For the text-containing cell, return its midpoint in [x, y] coordinate format. 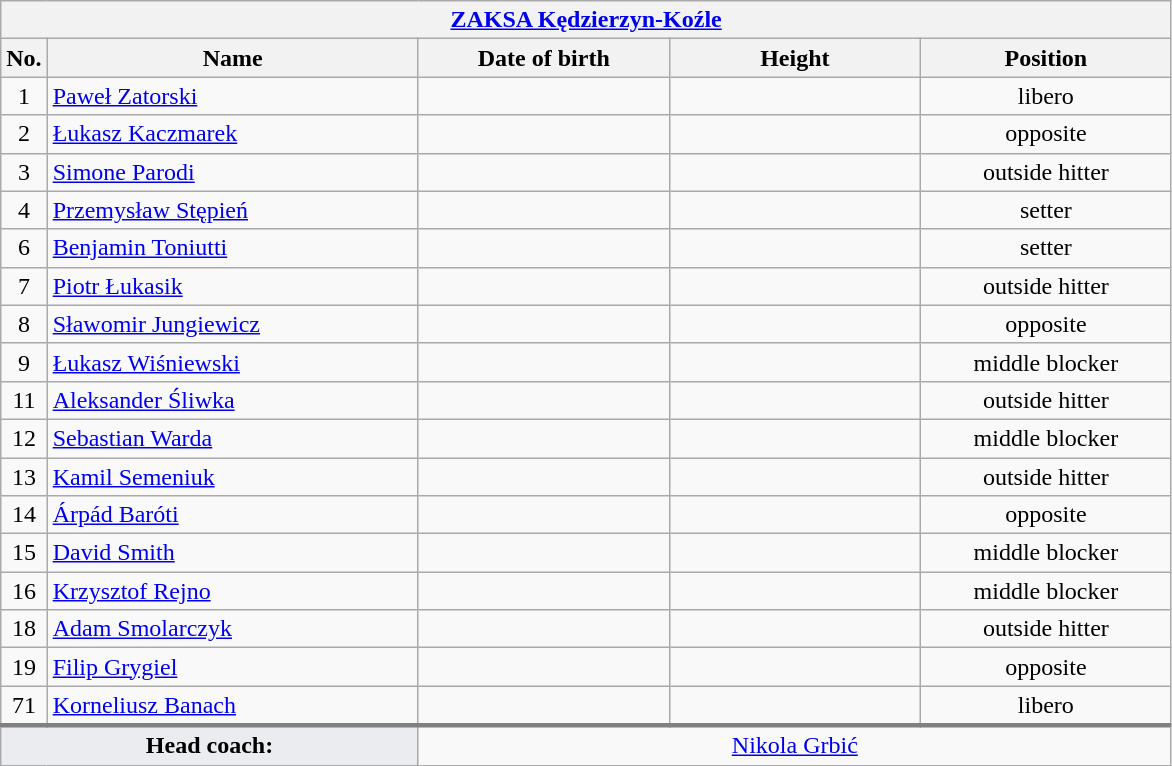
4 [24, 210]
Sławomir Jungiewicz [232, 324]
David Smith [232, 553]
Position [1046, 58]
8 [24, 324]
Date of birth [544, 58]
16 [24, 591]
Benjamin Toniutti [232, 248]
Łukasz Wiśniewski [232, 362]
Adam Smolarczyk [232, 629]
71 [24, 706]
Sebastian Warda [232, 438]
Aleksander Śliwka [232, 400]
3 [24, 172]
12 [24, 438]
14 [24, 515]
Simone Parodi [232, 172]
9 [24, 362]
18 [24, 629]
6 [24, 248]
Nikola Grbić [794, 745]
Piotr Łukasik [232, 286]
Árpád Baróti [232, 515]
7 [24, 286]
11 [24, 400]
1 [24, 96]
Height [794, 58]
Przemysław Stępień [232, 210]
Head coach: [210, 745]
2 [24, 134]
15 [24, 553]
Kamil Semeniuk [232, 477]
Filip Grygiel [232, 667]
Korneliusz Banach [232, 706]
No. [24, 58]
Name [232, 58]
13 [24, 477]
Krzysztof Rejno [232, 591]
ZAKSA Kędzierzyn-Koźle [586, 20]
19 [24, 667]
Łukasz Kaczmarek [232, 134]
Paweł Zatorski [232, 96]
